Search for the cell housing the specified text and yield its [X, Y] center coordinate. 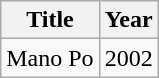
Mano Po [50, 58]
Title [50, 20]
2002 [128, 58]
Year [128, 20]
